From the cell containing the given text, extract its center point as [X, Y] coordinate. 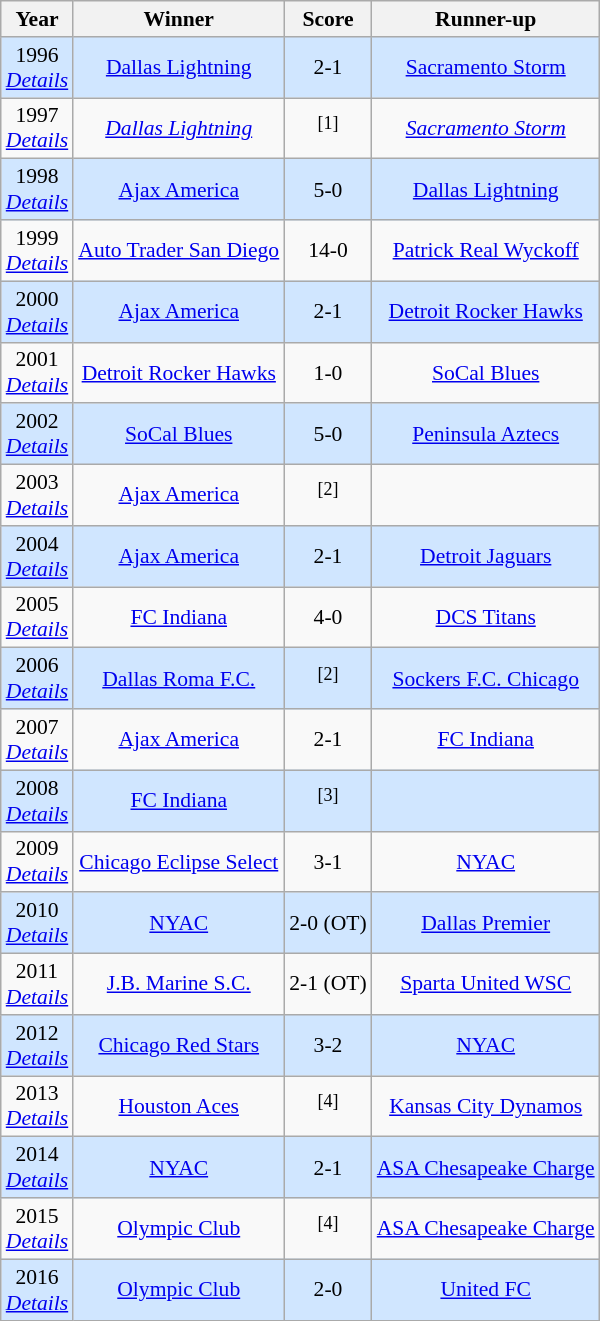
Chicago Red Stars [178, 1046]
Kansas City Dynamos [486, 1106]
2013 Details [37, 1106]
Dallas Roma F.C. [178, 678]
2002 Details [37, 434]
Houston Aces [178, 1106]
J.B. Marine S.C. [178, 984]
14-0 [328, 250]
2-0 (OT) [328, 924]
2011 Details [37, 984]
1997 Details [37, 128]
Auto Trader San Diego [178, 250]
2016 Details [37, 1290]
Score [328, 19]
Detroit Jaguars [486, 556]
2001 Details [37, 372]
Chicago Eclipse Select [178, 862]
3-1 [328, 862]
2012 Details [37, 1046]
Runner-up [486, 19]
2003 Details [37, 496]
1999 Details [37, 250]
2008 Details [37, 800]
Sparta United WSC [486, 984]
DCS Titans [486, 618]
2009 Details [37, 862]
2015 Details [37, 1228]
Patrick Real Wyckoff [486, 250]
1996 Details [37, 68]
United FC [486, 1290]
2014 Details [37, 1168]
Year [37, 19]
1998 Details [37, 190]
2007 Details [37, 740]
Peninsula Aztecs [486, 434]
2000 Details [37, 312]
[3] [328, 800]
2006 Details [37, 678]
2-1 (OT) [328, 984]
2-0 [328, 1290]
4-0 [328, 618]
2004 Details [37, 556]
[1] [328, 128]
Winner [178, 19]
1-0 [328, 372]
3-2 [328, 1046]
2010 Details [37, 924]
2005 Details [37, 618]
Sockers F.C. Chicago [486, 678]
Dallas Premier [486, 924]
